Return (X, Y) of the center of cell containing provided text 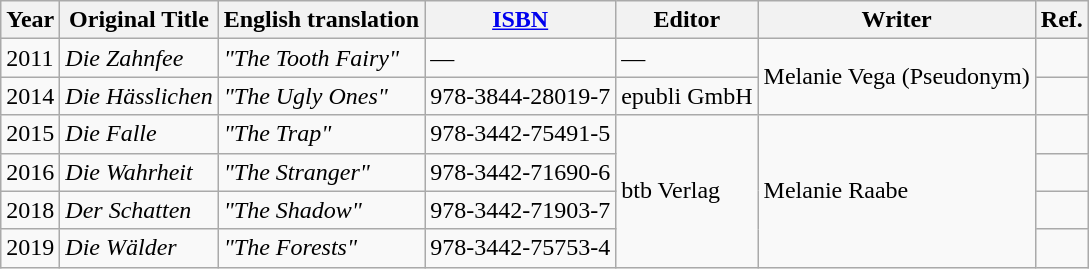
Ref. (1062, 20)
Die Wälder (139, 248)
Die Falle (139, 134)
"The Forests" (321, 248)
2019 (30, 248)
"The Shadow" (321, 210)
2011 (30, 58)
Die Zahnfee (139, 58)
"The Trap" (321, 134)
978-3442-75753-4 (520, 248)
"The Tooth Fairy" (321, 58)
epubli GmbH (687, 96)
978-3442-71690-6 (520, 172)
Year (30, 20)
btb Verlag (687, 191)
Melanie Vega (Pseudonym) (896, 77)
Die Hässlichen (139, 96)
2018 (30, 210)
2016 (30, 172)
Original Title (139, 20)
2014 (30, 96)
Melanie Raabe (896, 191)
Die Wahrheit (139, 172)
978-3442-75491-5 (520, 134)
Editor (687, 20)
ISBN (520, 20)
"The Stranger" (321, 172)
Writer (896, 20)
Der Schatten (139, 210)
English translation (321, 20)
"The Ugly Ones" (321, 96)
978-3442-71903-7 (520, 210)
2015 (30, 134)
978-3844-28019-7 (520, 96)
